From the cell containing the given text, extract its center point as [X, Y] coordinate. 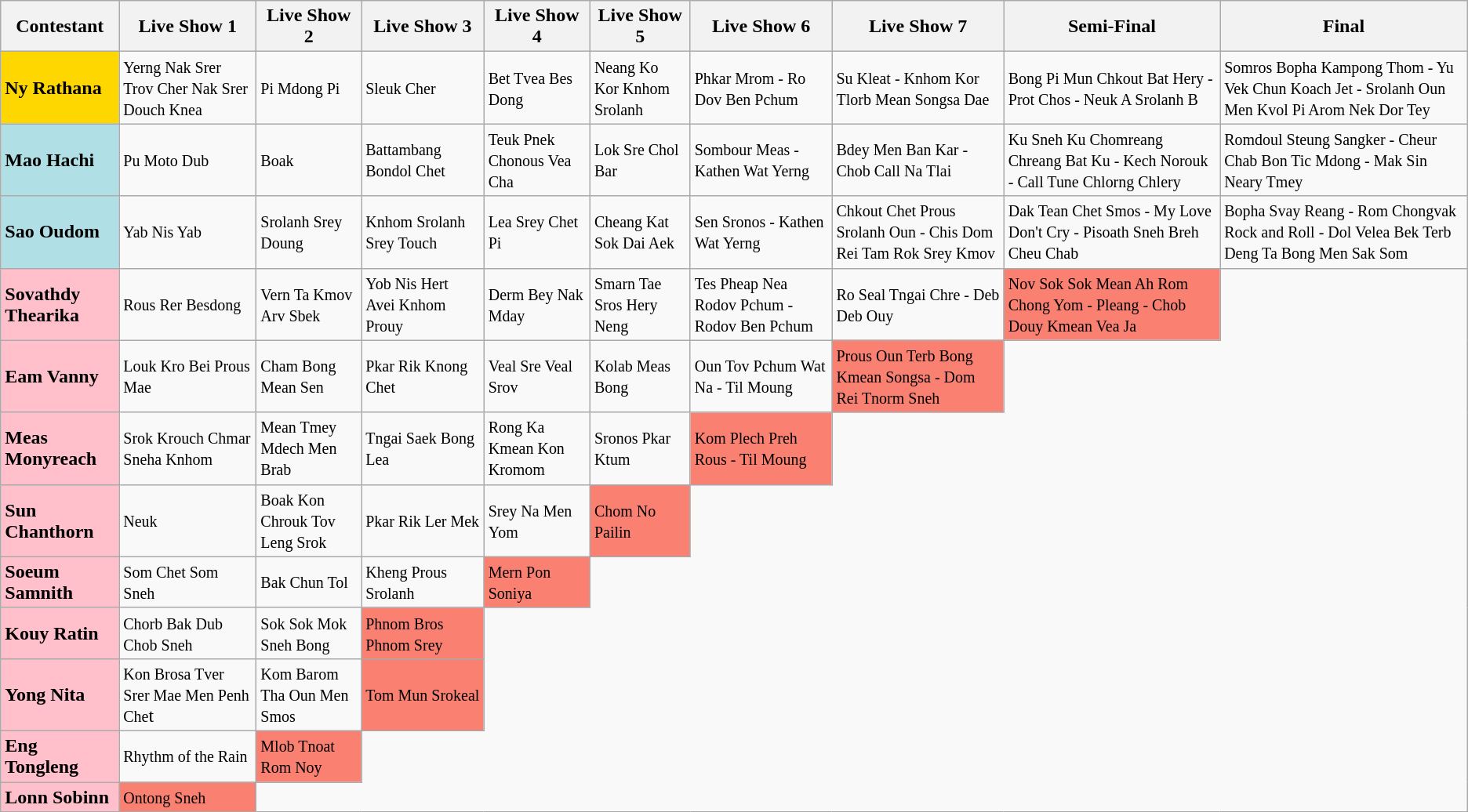
Battambang Bondol Chet [423, 160]
Knhom Srolanh Srey Touch [423, 232]
Live Show 4 [536, 27]
Live Show 3 [423, 27]
Eng Tongleng [60, 756]
Sronos Pkar Ktum [640, 448]
Phkar Mrom - Ro Dov Ben Pchum [761, 88]
Final [1344, 27]
Sovathdy Thearika [60, 304]
Sao Oudom [60, 232]
Tngai Saek Bong Lea [423, 448]
Ro Seal Tngai Chre - Deb Deb Ouy [917, 304]
Derm Bey Nak Mday [536, 304]
Srey Na Men Yom [536, 520]
Srok Krouch Chmar Sneha Knhom [188, 448]
Somros Bopha Kampong Thom - Yu Vek Chun Koach Jet - Srolanh Oun Men Kvol Pi Arom Nek Dor Tey [1344, 88]
Eam Vanny [60, 376]
Bdey Men Ban Kar - Chob Call Na Tlai [917, 160]
Ku Sneh Ku Chomreang Chreang Bat Ku - Kech Norouk - Call Tune Chlorng Chlery [1112, 160]
Tes Pheap Nea Rodov Pchum - Rodov Ben Pchum [761, 304]
Mean Tmey Mdech Men Brab [309, 448]
Smarn Tae Sros Hery Neng [640, 304]
Oun Tov Pchum Wat Na - Til Moung [761, 376]
Boak [309, 160]
Mao Hachi [60, 160]
Yerng Nak Srer Trov Cher Nak Srer Douch Knea [188, 88]
Lonn Sobinn [60, 797]
Bopha Svay Reang - Rom Chongvak Rock and Roll - Dol Velea Bek Terb Deng Ta Bong Men Sak Som [1344, 232]
Kheng Prous Srolanh [423, 582]
Dak Tean Chet Smos - My Love Don't Cry - Pisoath Sneh Breh Cheu Chab [1112, 232]
Yob Nis Hert Avei Knhom Prouy [423, 304]
Kouy Ratin [60, 633]
Live Show 6 [761, 27]
Ny Rathana [60, 88]
Cheang Kat Sok Dai Aek [640, 232]
Louk Kro Bei Prous Mae [188, 376]
Neang Ko Kor Knhom Srolanh [640, 88]
Prous Oun Terb Bong Kmean Songsa - Dom Rei Tnorm Sneh [917, 376]
Rhythm of the Rain [188, 756]
Meas Monyreach [60, 448]
Pkar Rik Ler Mek [423, 520]
Su Kleat - Knhom Kor Tlorb Mean Songsa Dae [917, 88]
Live Show 2 [309, 27]
Rong Ka Kmean Kon Kromom [536, 448]
Sombour Meas - Kathen Wat Yerng [761, 160]
Sleuk Cher [423, 88]
Soeum Samnith [60, 582]
Cham Bong Mean Sen [309, 376]
Live Show 7 [917, 27]
Mlob Tnoat Rom Noy [309, 756]
Kolab Meas Bong [640, 376]
Chorb Bak Dub Chob Sneh [188, 633]
Kom Barom Tha Oun Men Smos [309, 694]
Lea Srey Chet Pi [536, 232]
Phnom Bros Phnom Srey [423, 633]
Sen Sronos - Kathen Wat Yerng [761, 232]
Bong Pi Mun Chkout Bat Hery - Prot Chos - Neuk A Srolanh B [1112, 88]
Sun Chanthorn [60, 520]
Pkar Rik Knong Chet [423, 376]
Pi Mdong Pi [309, 88]
Yong Nita [60, 694]
Ontong Sneh [188, 797]
Rous Rer Besdong [188, 304]
Bak Chun Tol [309, 582]
Kon Brosa Tver Srer Mae Men Penh Chet [188, 694]
Pu Moto Dub [188, 160]
Neuk [188, 520]
Mern Pon Soniya [536, 582]
Contestant [60, 27]
Kom Plech Preh Rous - Til Moung [761, 448]
Vern Ta Kmov Arv Sbek [309, 304]
Srolanh Srey Doung [309, 232]
Yab Nis Yab [188, 232]
Romdoul Steung Sangker - Cheur Chab Bon Tic Mdong - Mak Sin Neary Tmey [1344, 160]
Veal Sre Veal Srov [536, 376]
Teuk Pnek Chonous Vea Cha [536, 160]
Lok Sre Chol Bar [640, 160]
Semi-Final [1112, 27]
Chom No Pailin [640, 520]
Live Show 1 [188, 27]
Chkout Chet Prous Srolanh Oun - Chis Dom Rei Tam Rok Srey Kmov [917, 232]
Som Chet Som Sneh [188, 582]
Tom Mun Srokeal [423, 694]
Boak Kon Chrouk Tov Leng Srok [309, 520]
Bet Tvea Bes Dong [536, 88]
Live Show 5 [640, 27]
Sok Sok Mok Sneh Bong [309, 633]
Nov Sok Sok Mean Ah Rom Chong Yom - Pleang - Chob Douy Kmean Vea Ja [1112, 304]
